Return the [x, y] coordinate for the center point of the cell that contains the specified text.  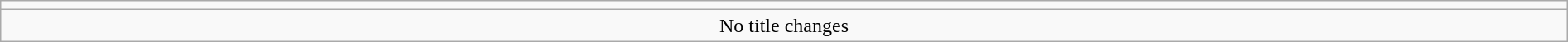
No title changes [784, 26]
